Output the [X, Y] coordinate of the center of the cell containing the given text.  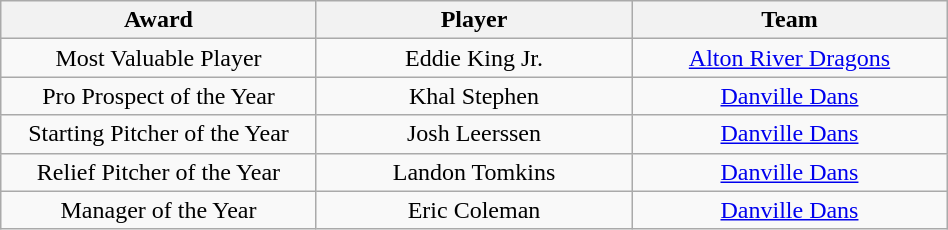
Josh Leerssen [474, 134]
Landon Tomkins [474, 172]
Relief Pitcher of the Year [158, 172]
Pro Prospect of the Year [158, 96]
Starting Pitcher of the Year [158, 134]
Team [790, 20]
Alton River Dragons [790, 58]
Most Valuable Player [158, 58]
Manager of the Year [158, 210]
Award [158, 20]
Khal Stephen [474, 96]
Eddie King Jr. [474, 58]
Eric Coleman [474, 210]
Player [474, 20]
